Capture the cell that displays the provided text and extract its (x, y) central coordinate. 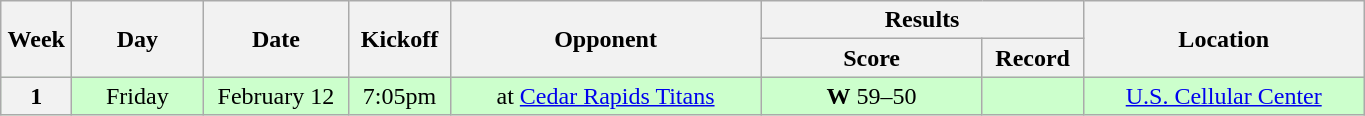
Week (36, 39)
Day (138, 39)
Score (872, 58)
at Cedar Rapids Titans (606, 96)
Kickoff (400, 39)
February 12 (276, 96)
Date (276, 39)
Location (1224, 39)
7:05pm (400, 96)
Opponent (606, 39)
Record (1032, 58)
Friday (138, 96)
W 59–50 (872, 96)
1 (36, 96)
Results (922, 20)
U.S. Cellular Center (1224, 96)
